Return the [X, Y] coordinate for the center point of the cell that contains the specified text.  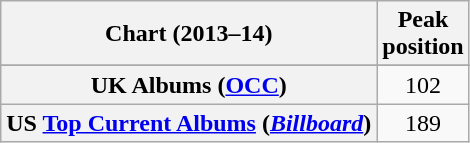
US Top Current Albums (Billboard) [189, 123]
UK Albums (OCC) [189, 85]
189 [423, 123]
Chart (2013–14) [189, 34]
102 [423, 85]
Peakposition [423, 34]
